Pinpoint the cell where the given text exists, returning its [x, y] midpoint coordinate. 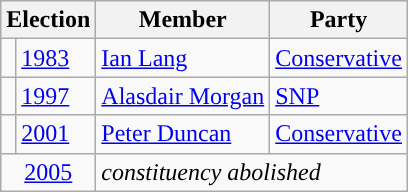
constituency abolished [252, 172]
Member [183, 20]
1997 [56, 96]
Election [48, 20]
2005 [48, 172]
Ian Lang [183, 58]
1983 [56, 58]
2001 [56, 134]
Party [339, 20]
Peter Duncan [183, 134]
Alasdair Morgan [183, 96]
SNP [339, 96]
